Locate the cell with the specified text and output its (x, y) center coordinate. 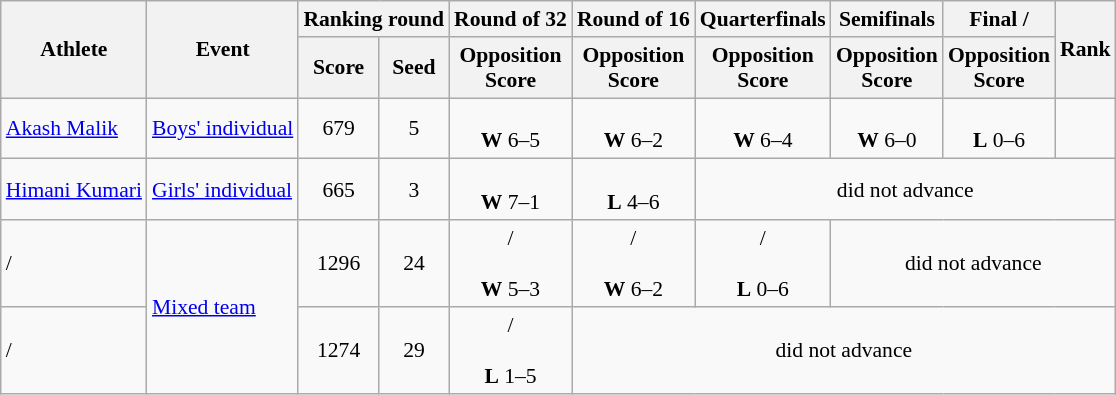
Athlete (74, 50)
679 (338, 128)
W 6–2 (634, 128)
W 7–1 (510, 190)
1296 (338, 264)
Girls' individual (222, 190)
Boys' individual (222, 128)
665 (338, 190)
Round of 16 (634, 19)
L 4–6 (634, 190)
/ W 5–3 (510, 264)
Round of 32 (510, 19)
3 (414, 190)
Himani Kumari (74, 190)
5 (414, 128)
L 0–6 (999, 128)
1274 (338, 350)
Event (222, 50)
29 (414, 350)
Ranking round (374, 19)
/ W 6–2 (634, 264)
W 6–5 (510, 128)
Seed (414, 68)
Final / (999, 19)
Score (338, 68)
Mixed team (222, 306)
W 6–4 (763, 128)
W 6–0 (887, 128)
Quarterfinals (763, 19)
Rank (1086, 50)
/ L 0–6 (763, 264)
24 (414, 264)
/ L 1–5 (510, 350)
Akash Malik (74, 128)
Semifinals (887, 19)
